Extract the (X, Y) coordinate from the center of the cell holding the provided text.  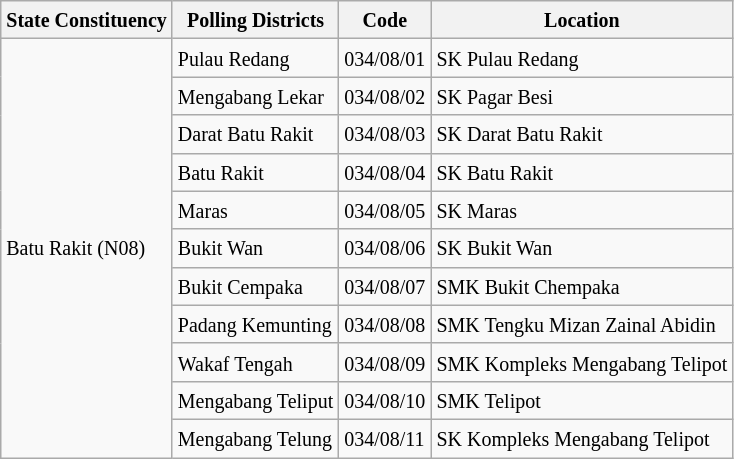
Code (385, 20)
SK Pagar Besi (582, 96)
Bukit Wan (255, 248)
SK Kompleks Mengabang Telipot (582, 438)
Batu Rakit (N08) (87, 248)
Bukit Cempaka (255, 286)
034/08/03 (385, 134)
Mengabang Lekar (255, 96)
SMK Kompleks Mengabang Telipot (582, 362)
Wakaf Tengah (255, 362)
SK Bukit Wan (582, 248)
Darat Batu Rakit (255, 134)
034/08/05 (385, 210)
Mengabang Telung (255, 438)
State Constituency (87, 20)
034/08/10 (385, 400)
034/08/09 (385, 362)
034/08/08 (385, 324)
034/08/02 (385, 96)
SMK Telipot (582, 400)
034/08/01 (385, 58)
SK Darat Batu Rakit (582, 134)
034/08/04 (385, 172)
Mengabang Teliput (255, 400)
034/08/07 (385, 286)
SK Pulau Redang (582, 58)
SMK Tengku Mizan Zainal Abidin (582, 324)
Location (582, 20)
Padang Kemunting (255, 324)
Batu Rakit (255, 172)
034/08/11 (385, 438)
SMK Bukit Chempaka (582, 286)
SK Batu Rakit (582, 172)
Pulau Redang (255, 58)
034/08/06 (385, 248)
Maras (255, 210)
SK Maras (582, 210)
Polling Districts (255, 20)
